Return (X, Y) of the center of cell containing provided text 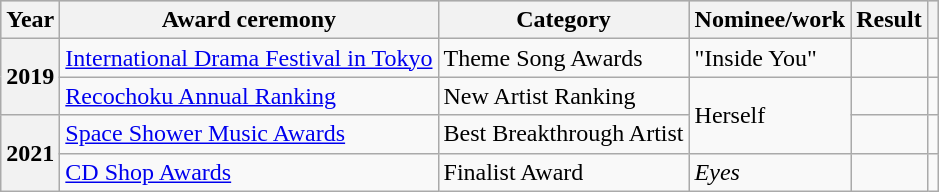
Herself (770, 115)
Eyes (770, 172)
Year (30, 20)
Finalist Award (564, 172)
2021 (30, 153)
2019 (30, 77)
Award ceremony (249, 20)
Recochoku Annual Ranking (249, 96)
Category (564, 20)
International Drama Festival in Tokyo (249, 58)
New Artist Ranking (564, 96)
"Inside You" (770, 58)
Theme Song Awards (564, 58)
Nominee/work (770, 20)
Result (889, 20)
Best Breakthrough Artist (564, 134)
Space Shower Music Awards (249, 134)
CD Shop Awards (249, 172)
